Return [X, Y] of the center of cell containing provided text 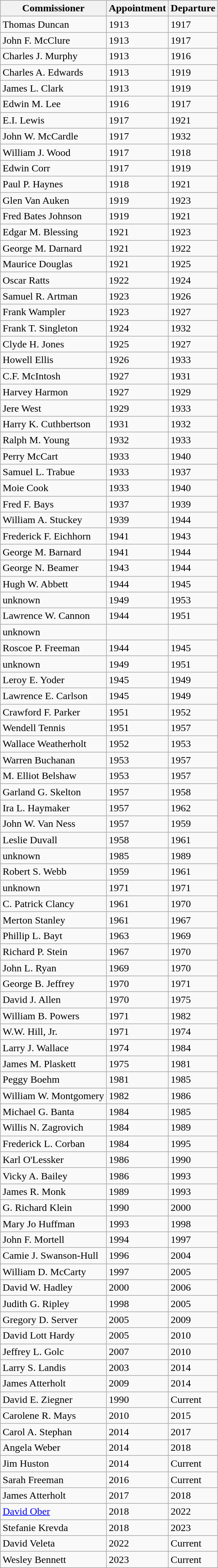
George M. Darnard [53, 248]
Clyde H. Jones [53, 344]
2003 [137, 1368]
Frank Wampler [53, 312]
Angela Weber [53, 1447]
George N. Beamer [53, 568]
2004 [193, 1256]
James M. Plaskett [53, 1064]
Willis N. Zagrovich [53, 1128]
David Lott Hardy [53, 1336]
Larry S. Landis [53, 1368]
Peggy Boehm [53, 1080]
M. Elliot Belshaw [53, 776]
Maurice Douglas [53, 264]
Jim Huston [53, 1463]
John F. Mortell [53, 1240]
Richard P. Stein [53, 952]
Frederick L. Corban [53, 1144]
C. Patrick Clancy [53, 904]
Paul P. Haynes [53, 184]
Michael G. Banta [53, 1112]
James L. Clark [53, 88]
Hugh W. Abbett [53, 584]
Larry J. Wallace [53, 1048]
Crawford F. Parker [53, 712]
Carol A. Stephan [53, 1431]
Jere West [53, 408]
Samuel L. Trabue [53, 472]
Karl O'Lessker [53, 1160]
2016 [137, 1479]
William A. Stuckey [53, 520]
Phillip L. Bayt [53, 936]
Harvey Harmon [53, 392]
Judith G. Ripley [53, 1304]
Wendell Tennis [53, 728]
2007 [137, 1352]
Wesley Bennett [53, 1560]
Harry K. Cuthbertson [53, 424]
John L. Ryan [53, 968]
David Veleta [53, 1544]
1995 [193, 1144]
David J. Allen [53, 1000]
1963 [137, 936]
1962 [193, 808]
William D. McCarty [53, 1272]
Leroy E. Yoder [53, 680]
John W. Van Ness [53, 824]
William W. Montgomery [53, 1096]
2006 [193, 1288]
Vicky A. Bailey [53, 1176]
Samuel R. Artman [53, 296]
Charles J. Murphy [53, 56]
C.F. McIntosh [53, 376]
James R. Monk [53, 1192]
Fred Bates Johnson [53, 216]
Edwin M. Lee [53, 104]
Ralph M. Young [53, 440]
John F. McClure [53, 40]
Fred F. Bays [53, 504]
David W. Hadley [53, 1288]
Commissioner [53, 8]
David E. Ziegner [53, 1400]
Edgar M. Blessing [53, 232]
Robert S. Webb [53, 872]
Warren Buchanan [53, 760]
Gregory D. Server [53, 1320]
William B. Powers [53, 1016]
Edwin Corr [53, 168]
William J. Wood [53, 152]
Departure [193, 8]
Carolene R. Mays [53, 1415]
1996 [137, 1256]
Leslie Duvall [53, 840]
Appointment [137, 8]
G. Richard Klein [53, 1208]
W.W. Hill, Jr. [53, 1032]
Oscar Ratts [53, 280]
George B. Jeffrey [53, 984]
Jeffrey L. Golc [53, 1352]
Lawrence W. Cannon [53, 616]
George M. Barnard [53, 552]
David Ober [53, 1512]
Frank T. Singleton [53, 328]
Glen Van Auken [53, 200]
Thomas Duncan [53, 24]
Roscoe P. Freeman [53, 648]
Lawrence E. Carlson [53, 696]
Charles A. Edwards [53, 72]
1994 [137, 1240]
Camie J. Swanson-Hull [53, 1256]
Ira L. Haymaker [53, 808]
Moie Cook [53, 488]
Merton Stanley [53, 920]
Wallace Weatherholt [53, 744]
Mary Jo Huffman [53, 1224]
Sarah Freeman [53, 1479]
Frederick F. Eichhorn [53, 536]
Garland G. Skelton [53, 792]
E.I. Lewis [53, 120]
2015 [193, 1415]
Stefanie Krevda [53, 1528]
John W. McCardle [53, 136]
Perry McCart [53, 456]
Howell Ellis [53, 360]
